Identify which cell holds the provided text, then report its (X, Y) central coordinate. 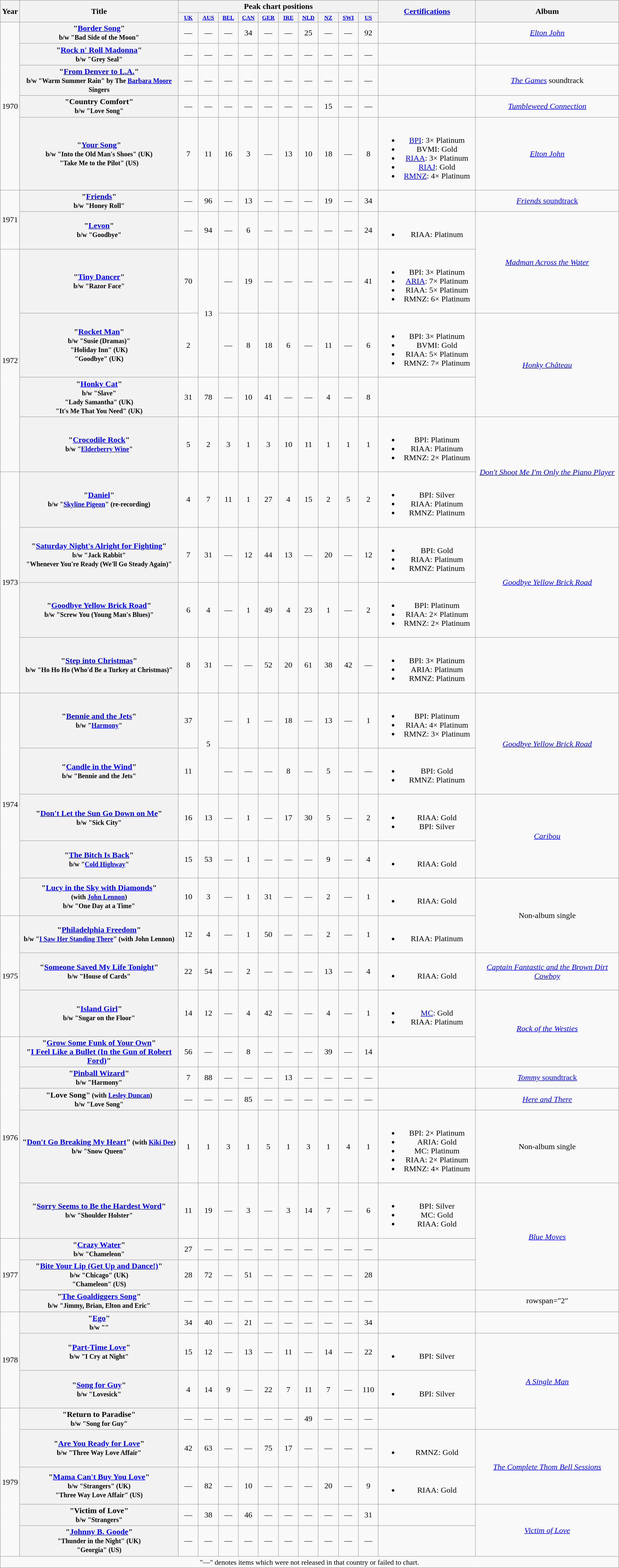
25 (308, 33)
BPI: GoldRMNZ: Platinum (427, 771)
75 (268, 1448)
1977 (10, 1275)
1975 (10, 976)
"Island Girl"b/w "Sugar on the Floor" (99, 1013)
BPI: PlatinumRIAA: 4× PlatinumRMNZ: 3× Platinum (427, 721)
BPI: GoldRIAA: Platinum RMNZ: Platinum (427, 555)
"Border Song"b/w "Bad Side of the Moon" (99, 33)
70 (188, 281)
1970 (10, 106)
Madman Across the Water (547, 262)
110 (368, 1389)
85 (249, 1099)
"Song for Guy"b/w "Lovesick" (99, 1389)
"Philadelphia Freedom"b/w "I Saw Her Standing There" (with John Lennon) (99, 934)
82 (208, 1486)
78 (208, 397)
1976 (10, 1137)
"The Goaldiggers Song"b/w "Jimmy, Brian, Elton and Eric" (99, 1301)
72 (208, 1275)
A Single Man (547, 1381)
Title (99, 11)
Don't Shoot Me I'm Only the Piano Player (547, 472)
23 (308, 610)
"From Denver to L.A."b/w "Warm Summer Rain" by The Barbara Moore Singers (99, 80)
NLD (308, 18)
53 (208, 860)
1973 (10, 582)
"Country Comfort"b/w "Love Song" (99, 106)
Album (547, 11)
"Ego"b/w "" (99, 1322)
UK (188, 18)
"Are You Ready for Love"b/w "Three Way Love Affair" (99, 1448)
51 (249, 1275)
"Return to Paradise"b/w "Song for Guy" (99, 1419)
BPI: PlatinumRIAA: PlatinumRMNZ: 2× Platinum (427, 444)
1979 (10, 1482)
IRE (288, 18)
"Saturday Night's Alright for Fighting"b/w "Jack Rabbit""Whenever You're Ready (We'll Go Steady Again)" (99, 555)
Year (10, 11)
BPI: 3× PlatinumBVMI: GoldRIAA: 5× PlatinumRMNZ: 7× Platinum (427, 345)
1971 (10, 220)
1972 (10, 360)
Certifications (427, 11)
92 (368, 33)
"—" denotes items which were not released in that country or failed to chart. (309, 1562)
Caribou (547, 836)
The Games soundtrack (547, 80)
Victim of Love (547, 1530)
Blue Moves (547, 1236)
"Crocodile Rock"b/w "Elderberry Wine" (99, 444)
"Rocket Man"b/w "Susie (Dramas)""Holiday Inn" (UK)"Goodbye" (UK) (99, 345)
Honky Château (547, 365)
96 (208, 201)
"Don't Go Breaking My Heart" (with Kiki Dee)b/w "Snow Queen" (99, 1146)
52 (268, 665)
The Complete Thom Bell Sessions (547, 1467)
"Crazy Water"b/w "Chameleon" (99, 1249)
BEL (228, 18)
RIAA: GoldBPI: Silver (427, 818)
54 (208, 971)
Tommy soundtrack (547, 1078)
"Friends"b/w "Honey Roll" (99, 201)
"Mama Can't Buy You Love"b/w "Strangers" (UK)"Three Way Love Affair" (US) (99, 1486)
"Bennie and the Jets"b/w "Harmony" (99, 721)
Peak chart positions (278, 7)
"Honky Cat"b/w "Slave""Lady Samantha" (UK)"It's Me That You Need" (UK) (99, 397)
"Love Song" (with Lesley Duncan)b/w "Love Song" (99, 1099)
"Part-Time Love"b/w "I Cry at Night" (99, 1352)
"Daniel"b/w "Skyline Pigeon" (re-recording) (99, 499)
88 (208, 1078)
"Someone Saved My Life Tonight"b/w "House of Cards" (99, 971)
NZ (328, 18)
AUS (208, 18)
SWI (348, 18)
"Sorry Seems to Be the Hardest Word"b/w "Shoulder Holster" (99, 1211)
BPI: SilverMC: GoldRIAA: Gold (427, 1211)
Friends soundtrack (547, 201)
Rock of the Westies (547, 1028)
"Candle in the Wind"b/w "Bennie and the Jets" (99, 771)
"Your Song"b/w "Into the Old Man's Shoes" (UK)"Take Me to the Pilot" (US) (99, 153)
CAN (249, 18)
MC: GoldRIAA: Platinum (427, 1013)
Captain Fantastic and the Brown Dirt Cowboy (547, 971)
"Don't Let the Sun Go Down on Me"b/w "Sick City" (99, 818)
GER (268, 18)
56 (188, 1052)
"Goodbye Yellow Brick Road"b/w "Screw You (Young Man's Blues)" (99, 610)
21 (249, 1322)
39 (328, 1052)
"Victim of Love"b/w "Strangers" (99, 1515)
46 (249, 1515)
1978 (10, 1360)
rowspan="2" (547, 1301)
30 (308, 818)
"Lucy in the Sky with Diamonds"(with John Lennon)b/w "One Day at a Time" (99, 897)
BPI: PlatinumRIAA: 2× PlatinumRMNZ: 2× Platinum (427, 610)
94 (208, 230)
BPI: 3× PlatinumARIA: PlatinumRMNZ: Platinum (427, 665)
63 (208, 1448)
40 (208, 1322)
Here and There (547, 1099)
61 (308, 665)
US (368, 18)
50 (268, 934)
"The Bitch Is Back"b/w "Cold Highway" (99, 860)
"Rock n' Roll Madonna"b/w "Grey Seal" (99, 54)
"Grow Some Funk of Your Own""I Feel Like a Bullet (In the Gun of Robert Ford)" (99, 1052)
"Bite Your Lip (Get Up and Dance!)"b/w "Chicago" (UK)"Chameleon" (US) (99, 1275)
37 (188, 721)
1974 (10, 804)
"Step into Christmas"b/w "Ho Ho Ho (Who'd Be a Turkey at Christmas)" (99, 665)
BPI: 2× PlatinumARIA: GoldMC: PlatinumRIAA: 2× PlatinumRMNZ: 4× Platinum (427, 1146)
BPI: 3× PlatinumARIA: 7× PlatinumRIAA: 5× PlatinumRMNZ: 6× Platinum (427, 281)
24 (368, 230)
"Johnny B. Goode""Thunder in the Night" (UK)"Georgia" (US) (99, 1541)
"Pinball Wizard"b/w "Harmony" (99, 1078)
"Tiny Dancer"b/w "Razor Face" (99, 281)
BPI: 3× PlatinumBVMI: GoldRIAA: 3× PlatinumRIAJ: GoldRMNZ: 4× Platinum (427, 153)
"Levon"b/w "Goodbye" (99, 230)
RMNZ: Gold (427, 1448)
BPI: SilverRIAA: PlatinumRMNZ: Platinum (427, 499)
44 (268, 555)
Tumbleweed Connection (547, 106)
